Extract the (X, Y) coordinate from the center of the cell holding the provided text.  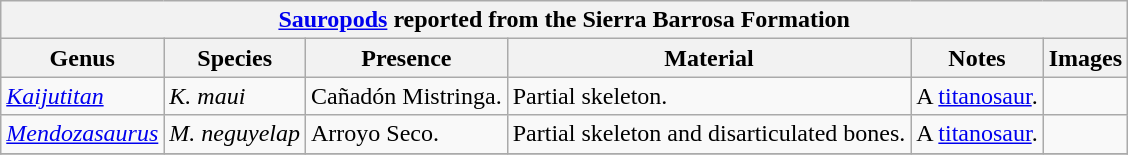
M. neguyelap (235, 134)
Images (1085, 58)
K. maui (235, 96)
Species (235, 58)
Cañadón Mistringa. (407, 96)
Material (709, 58)
Partial skeleton and disarticulated bones. (709, 134)
Presence (407, 58)
Kaijutitan (82, 96)
Sauropods reported from the Sierra Barrosa Formation (564, 20)
Genus (82, 58)
Notes (977, 58)
Partial skeleton. (709, 96)
Arroyo Seco. (407, 134)
Mendozasaurus (82, 134)
